Identify which cell holds the provided text, then report its (x, y) central coordinate. 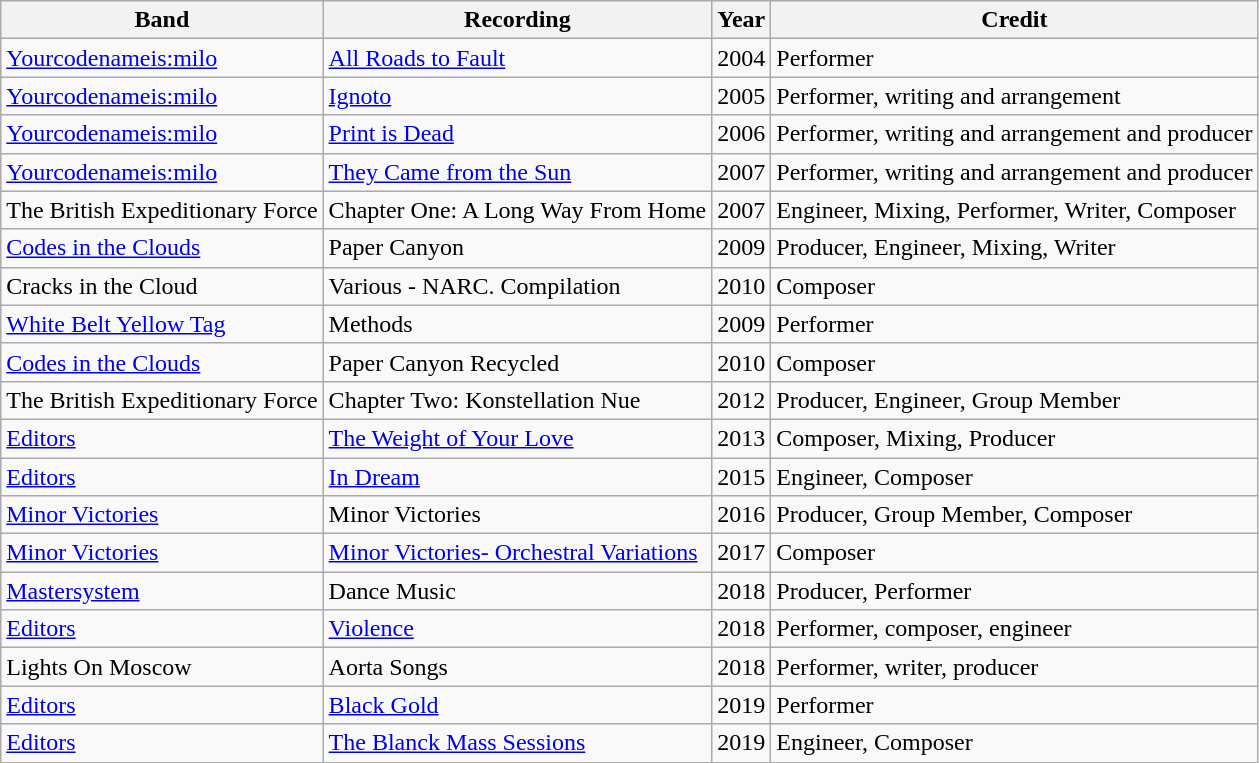
Dance Music (518, 591)
Paper Canyon (518, 248)
Producer, Group Member, Composer (1014, 515)
2012 (742, 400)
Mastersystem (162, 591)
The Weight of Your Love (518, 438)
Minor Victories- Orchestral Variations (518, 553)
Methods (518, 324)
Recording (518, 20)
Chapter One: A Long Way From Home (518, 210)
Various - NARC. Compilation (518, 286)
2013 (742, 438)
Producer, Engineer, Mixing, Writer (1014, 248)
Cracks in the Cloud (162, 286)
Paper Canyon Recycled (518, 362)
2005 (742, 96)
2016 (742, 515)
Black Gold (518, 705)
2017 (742, 553)
2004 (742, 58)
Producer, Engineer, Group Member (1014, 400)
Print is Dead (518, 134)
They Came from the Sun (518, 172)
2015 (742, 477)
Aorta Songs (518, 667)
All Roads to Fault (518, 58)
Credit (1014, 20)
Performer, writing and arrangement (1014, 96)
Engineer, Mixing, Performer, Writer, Composer (1014, 210)
In Dream (518, 477)
2006 (742, 134)
Lights On Moscow (162, 667)
Ignoto (518, 96)
Violence (518, 629)
Year (742, 20)
Band (162, 20)
Producer, Performer (1014, 591)
Chapter Two: Konstellation Nue (518, 400)
Performer, writer, producer (1014, 667)
Performer, composer, engineer (1014, 629)
The Blanck Mass Sessions (518, 743)
White Belt Yellow Tag (162, 324)
Composer, Mixing, Producer (1014, 438)
